Output the [x, y] coordinate of the center of the cell containing the given text.  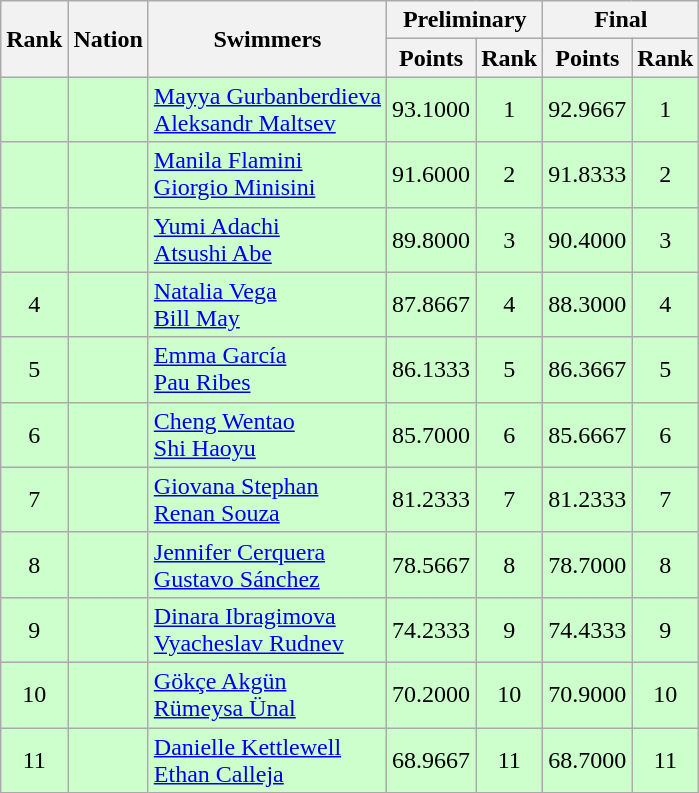
Natalia VegaBill May [267, 304]
Dinara IbragimovaVyacheslav Rudnev [267, 630]
Mayya GurbanberdievaAleksandr Maltsev [267, 110]
Cheng WentaoShi Haoyu [267, 434]
Emma GarcíaPau Ribes [267, 370]
88.3000 [588, 304]
86.1333 [432, 370]
Manila FlaminiGiorgio Minisini [267, 174]
70.2000 [432, 694]
74.2333 [432, 630]
85.6667 [588, 434]
68.7000 [588, 760]
68.9667 [432, 760]
Yumi AdachiAtsushi Abe [267, 240]
89.8000 [432, 240]
70.9000 [588, 694]
Danielle KettlewellEthan Calleja [267, 760]
90.4000 [588, 240]
91.6000 [432, 174]
85.7000 [432, 434]
78.7000 [588, 564]
91.8333 [588, 174]
Giovana StephanRenan Souza [267, 500]
Nation [108, 39]
78.5667 [432, 564]
93.1000 [432, 110]
87.8667 [432, 304]
Jennifer CerqueraGustavo Sánchez [267, 564]
Swimmers [267, 39]
Gökçe AkgünRümeysa Ünal [267, 694]
92.9667 [588, 110]
74.4333 [588, 630]
Final [621, 20]
86.3667 [588, 370]
Preliminary [465, 20]
